Pinpoint the cell where the given text exists, returning its (X, Y) midpoint coordinate. 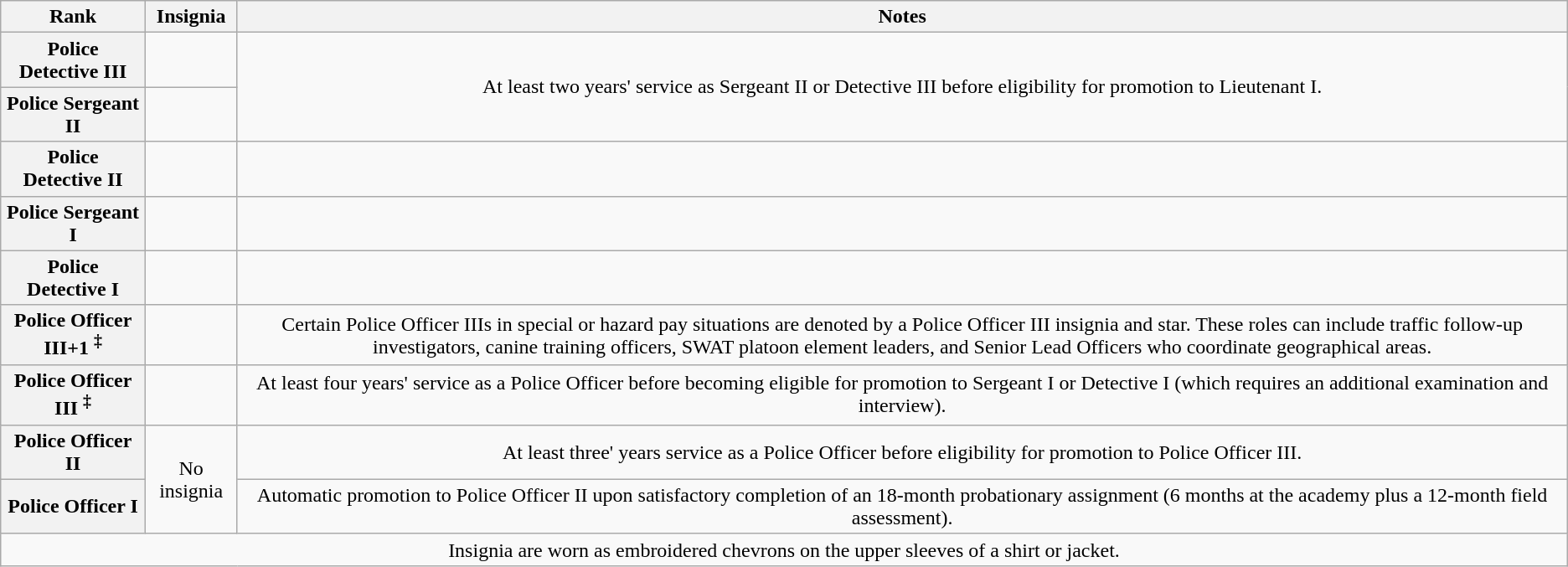
Rank (74, 17)
At least three' years service as a Police Officer before eligibility for promotion to Police Officer III. (902, 452)
Police Officer II (74, 452)
Police Detective II (74, 169)
At least two years' service as Sergeant II or Detective III before eligibility for promotion to Lieutenant I. (902, 87)
No insignia (191, 479)
Insignia (191, 17)
Police Officer III+1 ‡ (74, 335)
Insignia are worn as embroidered chevrons on the upper sleeves of a shirt or jacket. (784, 549)
Police Sergeant I (74, 223)
Notes (902, 17)
Police Officer I (74, 506)
Police Sergeant II (74, 114)
Police Officer III ‡ (74, 395)
Police Detective I (74, 278)
Police Detective III (74, 60)
